Capture the cell that displays the provided text and extract its [x, y] central coordinate. 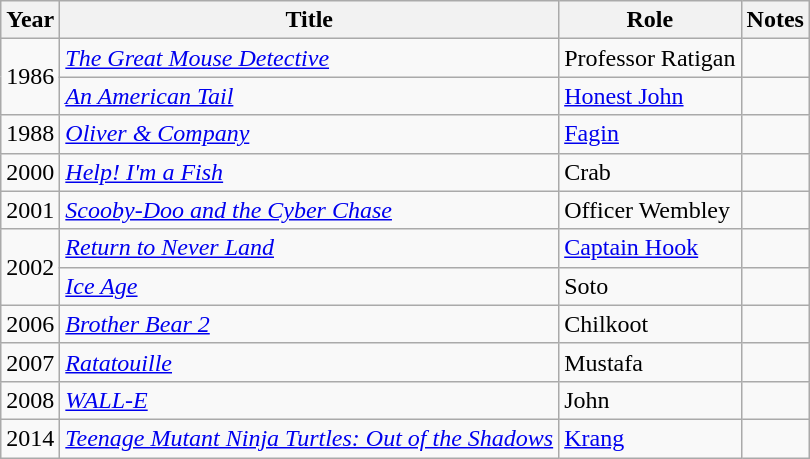
2007 [30, 362]
2006 [30, 324]
An American Tail [310, 96]
1988 [30, 134]
Professor Ratigan [650, 58]
Fagin [650, 134]
Help! I'm a Fish [310, 172]
Captain Hook [650, 248]
The Great Mouse Detective [310, 58]
Officer Wembley [650, 210]
Ice Age [310, 286]
2002 [30, 267]
WALL-E [310, 400]
1986 [30, 77]
John [650, 400]
Role [650, 20]
Scooby-Doo and the Cyber Chase [310, 210]
Chilkoot [650, 324]
Brother Bear 2 [310, 324]
Notes [775, 20]
2000 [30, 172]
Honest John [650, 96]
Title [310, 20]
Krang [650, 438]
2001 [30, 210]
Year [30, 20]
2008 [30, 400]
Ratatouille [310, 362]
Teenage Mutant Ninja Turtles: Out of the Shadows [310, 438]
Crab [650, 172]
Soto [650, 286]
Mustafa [650, 362]
2014 [30, 438]
Oliver & Company [310, 134]
Return to Never Land [310, 248]
